Output the (X, Y) coordinate of the center of the cell containing the given text.  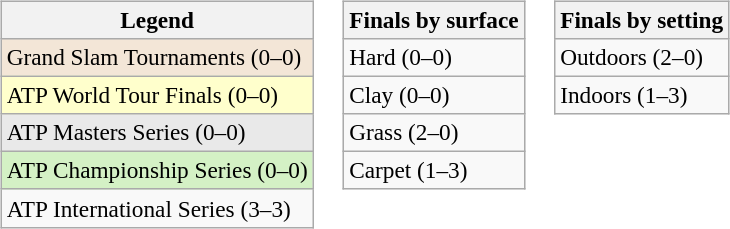
Finals by setting (642, 20)
ATP Masters Series (0–0) (157, 133)
Grand Slam Tournaments (0–0) (157, 57)
Carpet (1–3) (434, 171)
Finals by surface (434, 20)
ATP International Series (3–3) (157, 208)
Outdoors (2–0) (642, 57)
ATP Championship Series (0–0) (157, 171)
Legend (157, 20)
Indoors (1–3) (642, 95)
Clay (0–0) (434, 95)
Grass (2–0) (434, 133)
Hard (0–0) (434, 57)
ATP World Tour Finals (0–0) (157, 95)
